Provide the [X, Y] coordinate of the cell's center where the given text is located.  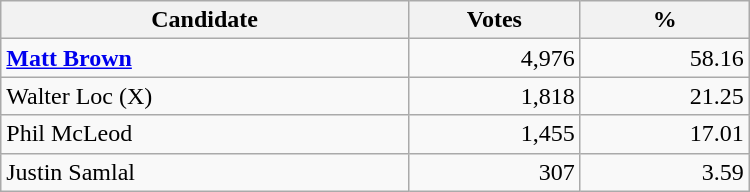
21.25 [664, 96]
Phil McLeod [205, 134]
% [664, 20]
Walter Loc (X) [205, 96]
58.16 [664, 58]
Justin Samlal [205, 172]
1,455 [494, 134]
17.01 [664, 134]
1,818 [494, 96]
Votes [494, 20]
Matt Brown [205, 58]
3.59 [664, 172]
Candidate [205, 20]
307 [494, 172]
4,976 [494, 58]
